From the cell containing the given text, extract its center point as (x, y) coordinate. 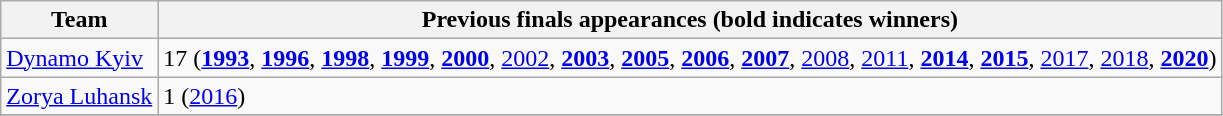
1 (2016) (690, 96)
Team (80, 20)
Dynamo Kyiv (80, 58)
Zorya Luhansk (80, 96)
17 (1993, 1996, 1998, 1999, 2000, 2002, 2003, 2005, 2006, 2007, 2008, 2011, 2014, 2015, 2017, 2018, 2020) (690, 58)
Previous finals appearances (bold indicates winners) (690, 20)
